Scan for the cell matching the given text and deliver its [x, y] coordinate at center. 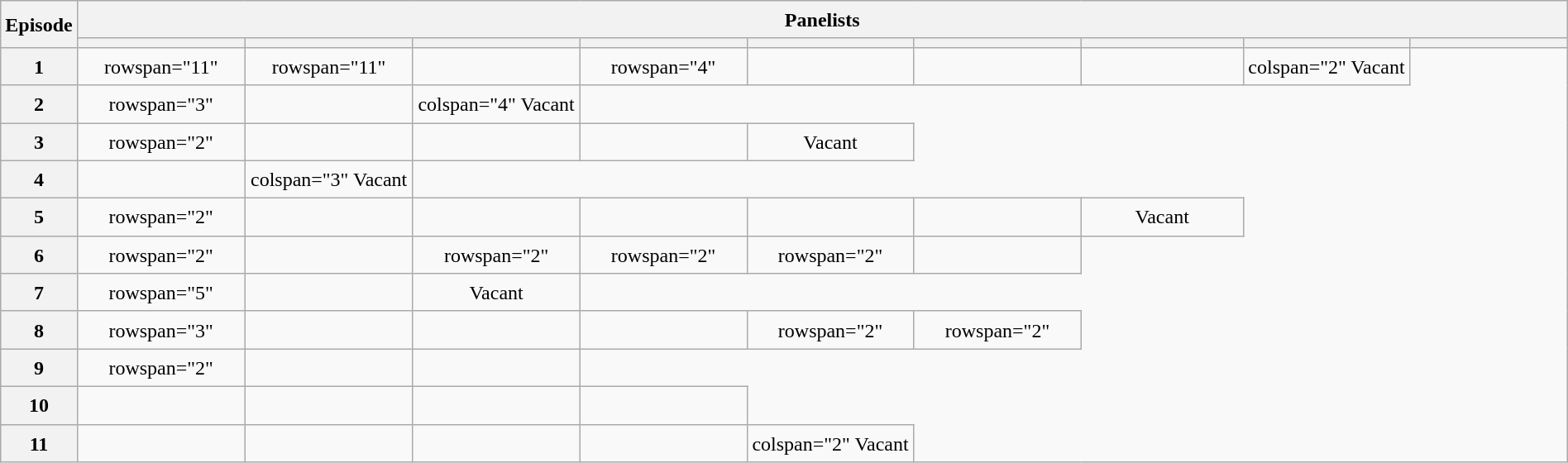
10 [39, 405]
rowspan="5" [160, 293]
2 [39, 104]
colspan="3" Vacant [329, 179]
7 [39, 293]
5 [39, 217]
11 [39, 443]
rowspan="4" [663, 66]
4 [39, 179]
colspan="4" Vacant [496, 104]
9 [39, 368]
8 [39, 330]
Panelists [822, 20]
3 [39, 141]
1 [39, 66]
6 [39, 255]
Episode [39, 25]
